Extract the [x, y] coordinate from the center of the cell holding the provided text.  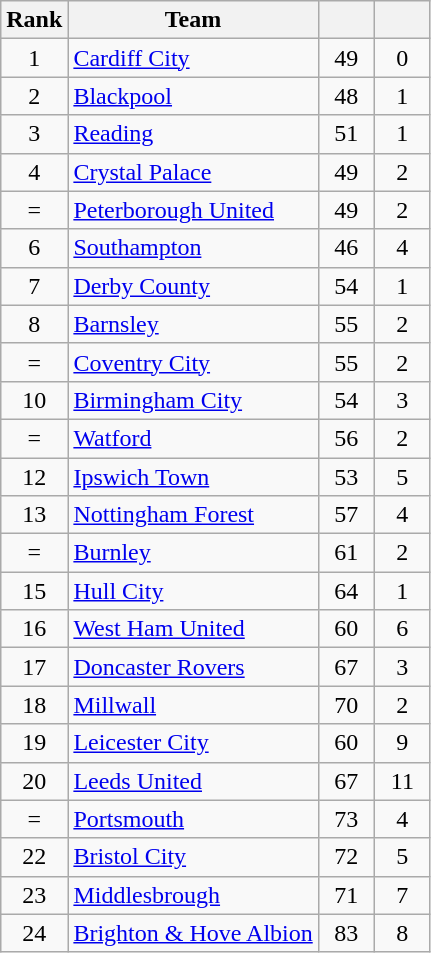
Crystal Palace [193, 172]
Watford [193, 438]
9 [402, 743]
Leicester City [193, 743]
70 [346, 705]
15 [34, 591]
Cardiff City [193, 58]
Doncaster Rovers [193, 667]
West Ham United [193, 629]
11 [402, 781]
Portsmouth [193, 819]
18 [34, 705]
13 [34, 515]
Hull City [193, 591]
Derby County [193, 286]
51 [346, 134]
Middlesbrough [193, 895]
24 [34, 933]
Birmingham City [193, 400]
Blackpool [193, 96]
Team [193, 20]
Brighton & Hove Albion [193, 933]
20 [34, 781]
Millwall [193, 705]
56 [346, 438]
0 [402, 58]
46 [346, 248]
Rank [34, 20]
64 [346, 591]
61 [346, 553]
16 [34, 629]
19 [34, 743]
17 [34, 667]
Coventry City [193, 362]
53 [346, 477]
Leeds United [193, 781]
Barnsley [193, 324]
Ipswich Town [193, 477]
57 [346, 515]
Southampton [193, 248]
Reading [193, 134]
48 [346, 96]
72 [346, 857]
73 [346, 819]
Nottingham Forest [193, 515]
71 [346, 895]
83 [346, 933]
Bristol City [193, 857]
10 [34, 400]
22 [34, 857]
Peterborough United [193, 210]
Burnley [193, 553]
23 [34, 895]
12 [34, 477]
